Detect which cell encompasses the target text, then output its [X, Y] center coordinate. 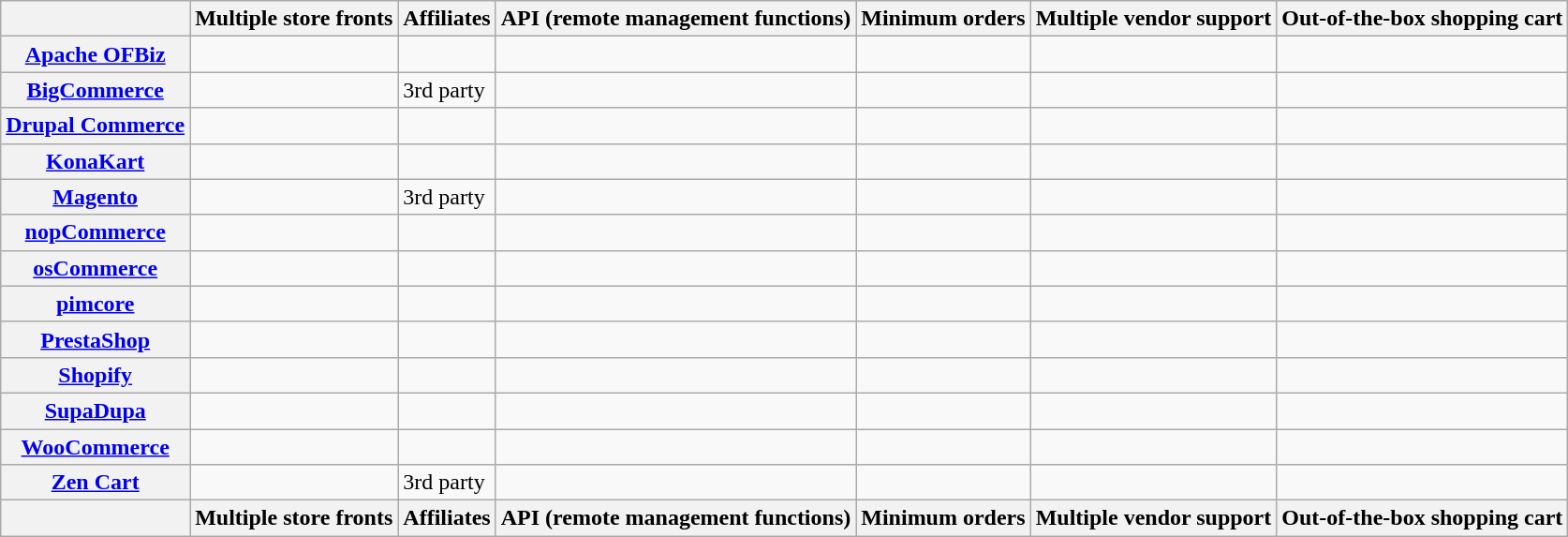
Shopify [96, 375]
osCommerce [96, 268]
KonaKart [96, 161]
nopCommerce [96, 232]
Apache OFBiz [96, 54]
BigCommerce [96, 90]
Zen Cart [96, 483]
WooCommerce [96, 447]
Magento [96, 197]
SupaDupa [96, 410]
pimcore [96, 304]
PrestaShop [96, 339]
Drupal Commerce [96, 126]
